Detect which cell encompasses the target text, then output its [X, Y] center coordinate. 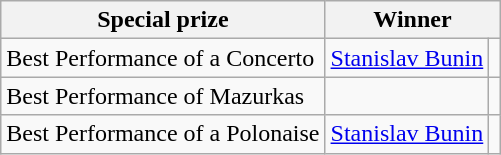
Special prize [163, 20]
Winner [412, 20]
Best Performance of Mazurkas [163, 96]
Best Performance of a Concerto [163, 58]
Best Performance of a Polonaise [163, 134]
